Locate the cell with the specified text and output its (x, y) center coordinate. 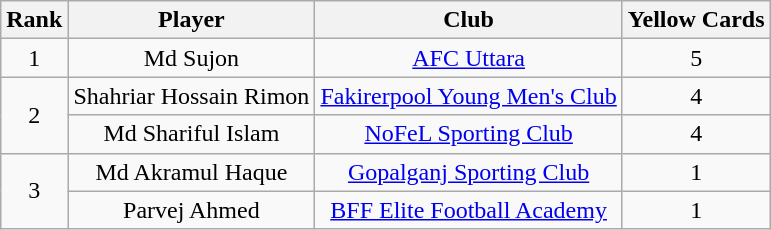
NoFeL Sporting Club (468, 134)
Fakirerpool Young Men's Club (468, 96)
Yellow Cards (696, 20)
3 (34, 191)
2 (34, 115)
Parvej Ahmed (192, 210)
Md Sujon (192, 58)
Player (192, 20)
Club (468, 20)
5 (696, 58)
BFF Elite Football Academy (468, 210)
AFC Uttara (468, 58)
Md Shariful Islam (192, 134)
Gopalganj Sporting Club (468, 172)
Md Akramul Haque (192, 172)
Shahriar Hossain Rimon (192, 96)
Rank (34, 20)
